For the text-containing cell, return its midpoint in (x, y) coordinate format. 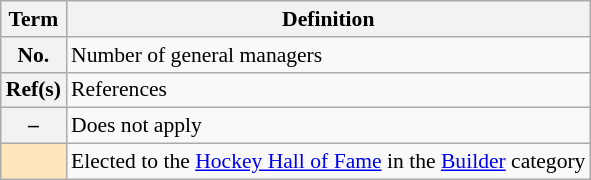
Does not apply (328, 126)
Definition (328, 19)
Number of general managers (328, 55)
Term (34, 19)
Elected to the Hockey Hall of Fame in the Builder category (328, 162)
References (328, 90)
No. (34, 55)
– (34, 126)
Ref(s) (34, 90)
